Scan for the cell matching the given text and deliver its (x, y) coordinate at center. 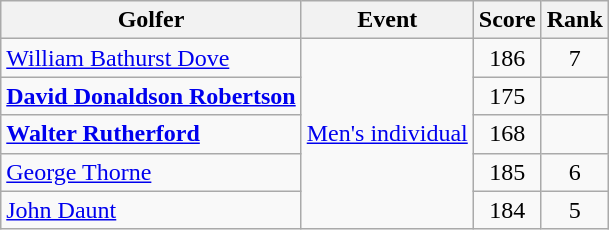
6 (574, 172)
John Daunt (151, 210)
186 (507, 58)
Event (387, 20)
David Donaldson Robertson (151, 96)
175 (507, 96)
Score (507, 20)
Golfer (151, 20)
7 (574, 58)
185 (507, 172)
Rank (574, 20)
184 (507, 210)
5 (574, 210)
George Thorne (151, 172)
168 (507, 134)
Men's individual (387, 134)
Walter Rutherford (151, 134)
William Bathurst Dove (151, 58)
